Identify which cell holds the provided text, then report its [x, y] central coordinate. 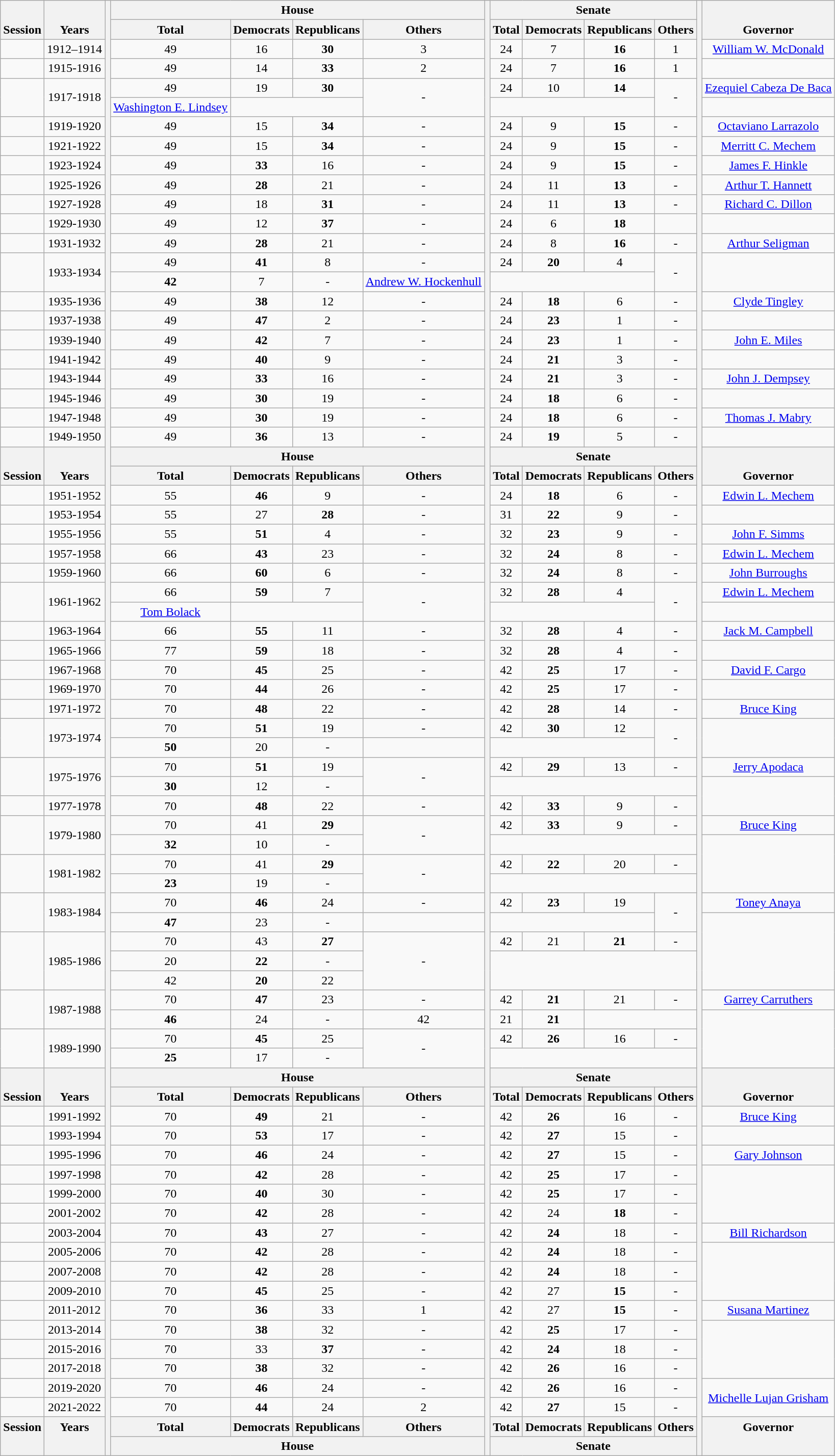
60 [262, 573]
1957-1958 [74, 553]
1967-1968 [74, 670]
1915-1916 [74, 68]
1979-1980 [74, 835]
2009-2010 [74, 1291]
1973-1974 [74, 738]
2011-2012 [74, 1310]
1993-1994 [74, 1135]
2021-2022 [74, 1407]
1963-1964 [74, 631]
1983-1984 [74, 913]
Arthur T. Hannett [768, 185]
John Burroughs [768, 573]
Gary Johnson [768, 1155]
2005-2006 [74, 1252]
1991-1992 [74, 1116]
1929-1930 [74, 223]
Tom Bolack [170, 612]
1927-1928 [74, 204]
1912–1914 [74, 49]
77 [170, 651]
Susana Martinez [768, 1310]
Garrey Carruthers [768, 1000]
2003-2004 [74, 1233]
Washington E. Lindsey [170, 107]
John E. Miles [768, 340]
1997-1998 [74, 1174]
1951-1952 [74, 495]
David F. Cargo [768, 670]
1999-2000 [74, 1194]
1995-1996 [74, 1155]
1969-1970 [74, 689]
Michelle Lujan Grisham [768, 1397]
1965-1966 [74, 651]
Jerry Apodaca [768, 767]
Jack M. Campbell [768, 631]
1921-1922 [74, 146]
5 [620, 437]
Thomas J. Mabry [768, 418]
Merritt C. Mechem [768, 146]
2017-2018 [74, 1368]
1917-1918 [74, 97]
1985-1986 [74, 961]
1923-1924 [74, 165]
1961-1962 [74, 602]
1987-1988 [74, 1009]
1949-1950 [74, 437]
Richard C. Dillon [768, 204]
1931-1932 [74, 243]
Arthur Seligman [768, 243]
1975-1976 [74, 776]
1989-1990 [74, 1048]
1937-1938 [74, 321]
John F. Simms [768, 534]
2015-2016 [74, 1349]
1941-1942 [74, 359]
Toney Anaya [768, 903]
William W. McDonald [768, 49]
1955-1956 [74, 534]
2001-2002 [74, 1213]
1981-1982 [74, 874]
1939-1940 [74, 340]
2013-2014 [74, 1330]
1947-1948 [74, 418]
1977-1978 [74, 805]
1919-1920 [74, 126]
1933-1934 [74, 272]
Octaviano Larrazolo [768, 126]
1959-1960 [74, 573]
2019-2020 [74, 1388]
50 [170, 747]
Ezequiel Cabeza De Baca [768, 88]
1945-1946 [74, 398]
53 [262, 1135]
Bill Richardson [768, 1233]
1925-1926 [74, 185]
John J. Dempsey [768, 379]
1953-1954 [74, 514]
James F. Hinkle [768, 165]
1935-1936 [74, 301]
1943-1944 [74, 379]
2007-2008 [74, 1271]
1971-1972 [74, 709]
Andrew W. Hockenhull [423, 282]
Clyde Tingley [768, 301]
